Identify which cell holds the provided text, then report its (x, y) central coordinate. 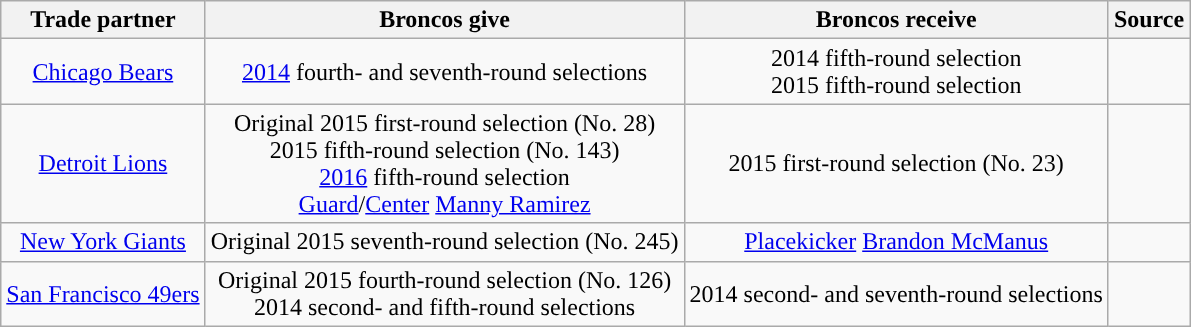
Original 2015 seventh-round selection (No. 245) (444, 242)
2014 second- and seventh-round selections (896, 294)
Original 2015 first-round selection (No. 28)2015 fifth-round selection (No. 143)2016 fifth-round selectionGuard/Center Manny Ramirez (444, 164)
New York Giants (103, 242)
2015 first-round selection (No. 23) (896, 164)
Trade partner (103, 20)
Chicago Bears (103, 72)
Broncos receive (896, 20)
Broncos give (444, 20)
Placekicker Brandon McManus (896, 242)
San Francisco 49ers (103, 294)
2014 fourth- and seventh-round selections (444, 72)
2014 fifth-round selection2015 fifth-round selection (896, 72)
Source (1148, 20)
Detroit Lions (103, 164)
Original 2015 fourth-round selection (No. 126)2014 second- and fifth-round selections (444, 294)
